Locate the cell with the specified text and output its (x, y) center coordinate. 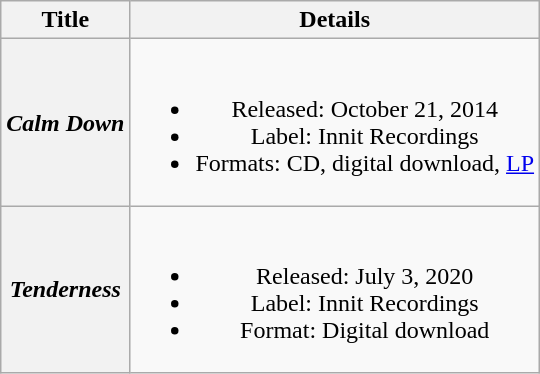
Tenderness (66, 290)
Details (335, 20)
Released: October 21, 2014Label: Innit RecordingsFormats: CD, digital download, LP (335, 122)
Released: July 3, 2020Label: Innit RecordingsFormat: Digital download (335, 290)
Title (66, 20)
Calm Down (66, 122)
